Output the [x, y] coordinate of the center of the cell containing the given text.  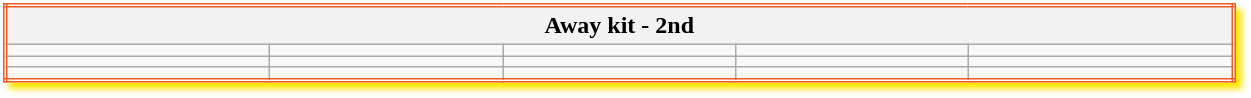
Away kit - 2nd [619, 25]
